From the cell containing the given text, extract its center point as (x, y) coordinate. 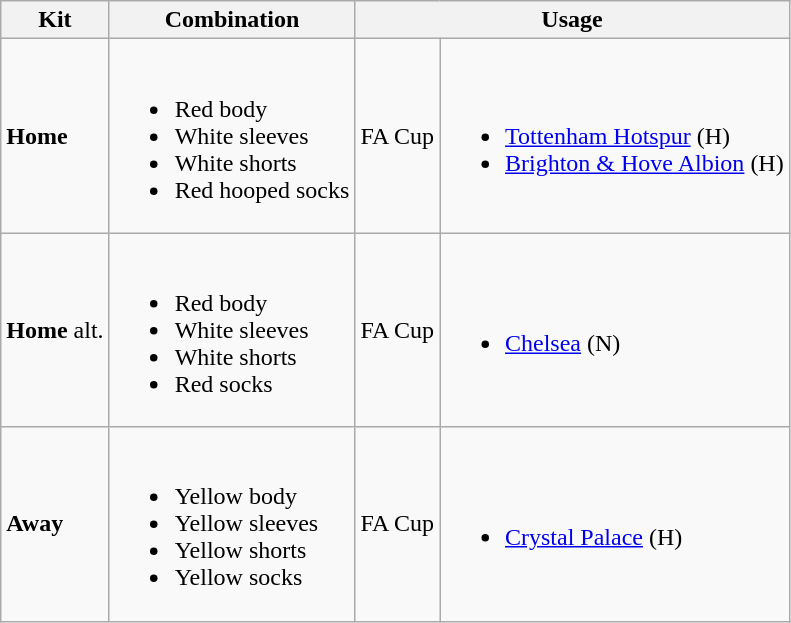
Chelsea (N) (615, 330)
Home alt. (55, 330)
Red bodyWhite sleevesWhite shortsRed socks (232, 330)
Combination (232, 20)
Yellow bodyYellow sleevesYellow shortsYellow socks (232, 524)
Red bodyWhite sleevesWhite shortsRed hooped socks (232, 136)
Tottenham Hotspur (H)Brighton & Hove Albion (H) (615, 136)
Crystal Palace (H) (615, 524)
Away (55, 524)
Kit (55, 20)
Usage (572, 20)
Home (55, 136)
